Find where the given text appears and provide that cell's center as (x, y) coordinate. 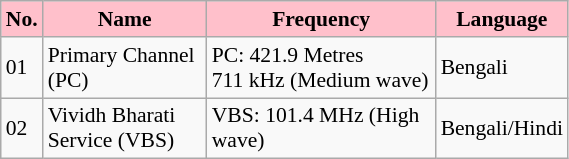
Primary Channel (PC) (125, 68)
Vividh Bharati Service (VBS) (125, 128)
No. (22, 19)
Name (125, 19)
Frequency (322, 19)
Bengali (502, 68)
VBS: 101.4 MHz (High wave) (322, 128)
PC: 421.9 Metres 711 kHz (Medium wave) (322, 68)
Bengali/Hindi (502, 128)
Language (502, 19)
01 (22, 68)
02 (22, 128)
